For the text-containing cell, return its midpoint in (x, y) coordinate format. 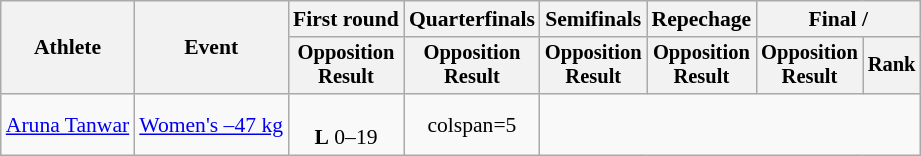
Athlete (68, 48)
First round (346, 19)
L 0–19 (346, 124)
Final / (838, 19)
colspan=5 (472, 124)
Semifinals (594, 19)
Event (211, 48)
Repechage (702, 19)
Rank (892, 66)
Women's –47 kg (211, 124)
Aruna Tanwar (68, 124)
Quarterfinals (472, 19)
